Provide the (X, Y) coordinate of the cell's center where the given text is located.  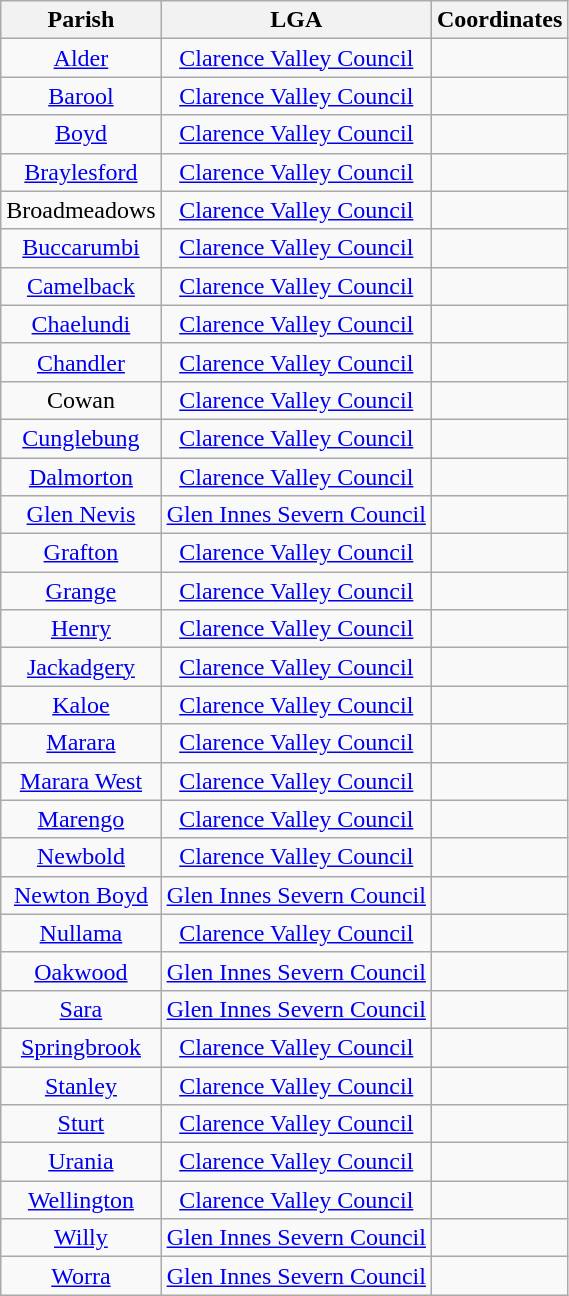
Springbrook (81, 1047)
Chandler (81, 362)
Stanley (81, 1085)
Parish (81, 20)
Cowan (81, 400)
Boyd (81, 134)
LGA (296, 20)
Henry (81, 629)
Newton Boyd (81, 895)
Dalmorton (81, 477)
Marengo (81, 819)
Chaelundi (81, 324)
Worra (81, 1276)
Marara West (81, 781)
Sara (81, 1009)
Alder (81, 58)
Camelback (81, 286)
Broadmeadows (81, 210)
Grange (81, 591)
Urania (81, 1162)
Glen Nevis (81, 515)
Willy (81, 1238)
Coordinates (499, 20)
Grafton (81, 553)
Marara (81, 743)
Braylesford (81, 172)
Newbold (81, 857)
Cunglebung (81, 438)
Oakwood (81, 971)
Buccarumbi (81, 248)
Nullama (81, 933)
Sturt (81, 1124)
Wellington (81, 1200)
Barool (81, 96)
Kaloe (81, 705)
Jackadgery (81, 667)
